Search for the cell housing the specified text and yield its [x, y] center coordinate. 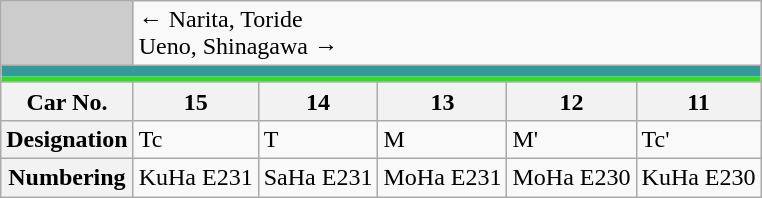
13 [442, 101]
M [442, 139]
SaHa E231 [318, 177]
MoHa E231 [442, 177]
Car No. [67, 101]
11 [698, 101]
M' [572, 139]
15 [196, 101]
Designation [67, 139]
12 [572, 101]
Tc' [698, 139]
Tc [196, 139]
KuHa E231 [196, 177]
14 [318, 101]
← Narita, TorideUeno, Shinagawa → [447, 34]
Numbering [67, 177]
MoHa E230 [572, 177]
KuHa E230 [698, 177]
T [318, 139]
